Return [X, Y] of the center of cell containing provided text 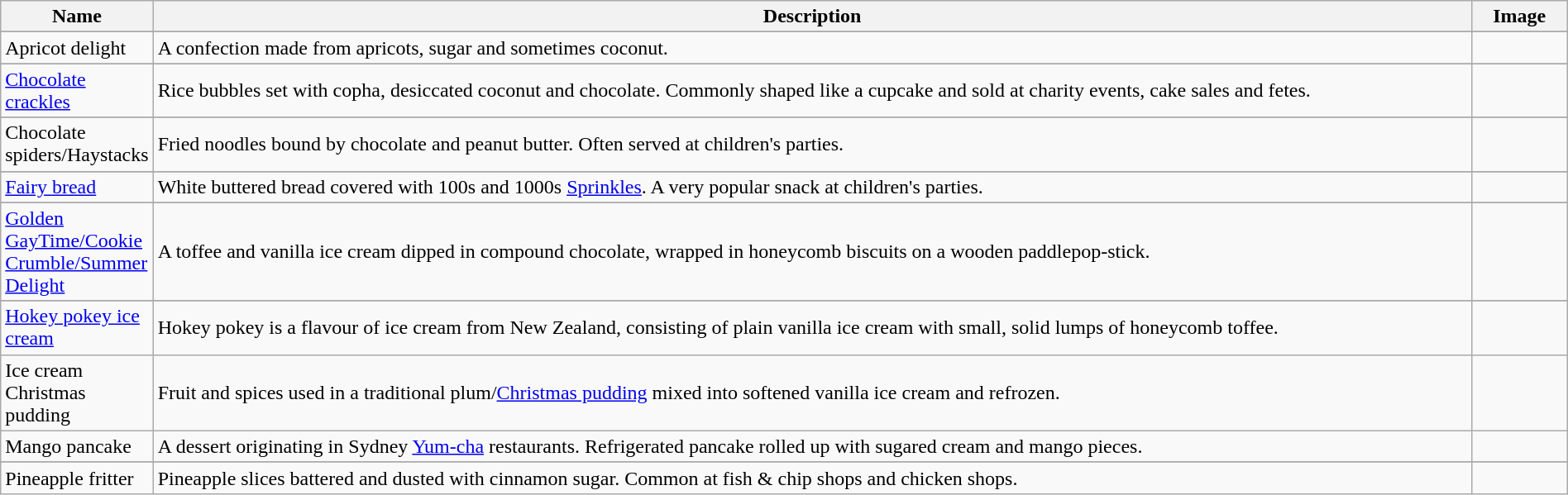
A toffee and vanilla ice cream dipped in compound chocolate, wrapped in honeycomb biscuits on a wooden paddlepop-stick. [812, 251]
Fairy bread [77, 187]
Fruit and spices used in a traditional plum/Christmas pudding mixed into softened vanilla ice cream and refrozen. [812, 393]
Golden GayTime/Cookie Crumble/Summer Delight [77, 251]
Ice cream Christmas pudding [77, 393]
Image [1519, 17]
Hokey pokey ice cream [77, 327]
Hokey pokey is a flavour of ice cream from New Zealand, consisting of plain vanilla ice cream with small, solid lumps of honeycomb toffee. [812, 327]
Fried noodles bound by chocolate and peanut butter. Often served at children's parties. [812, 144]
Pineapple slices battered and dusted with cinnamon sugar. Common at fish & chip shops and chicken shops. [812, 478]
A dessert originating in Sydney Yum-cha restaurants. Refrigerated pancake rolled up with sugared cream and mango pieces. [812, 446]
Pineapple fritter [77, 478]
Apricot delight [77, 48]
Chocolate crackles [77, 91]
White buttered bread covered with 100s and 1000s Sprinkles. A very popular snack at children's parties. [812, 187]
Rice bubbles set with copha, desiccated coconut and chocolate. Commonly shaped like a cupcake and sold at charity events, cake sales and fetes. [812, 91]
A confection made from apricots, sugar and sometimes coconut. [812, 48]
Chocolate spiders/Haystacks [77, 144]
Description [812, 17]
Mango pancake [77, 446]
Name [77, 17]
